Detect which cell encompasses the target text, then output its (x, y) center coordinate. 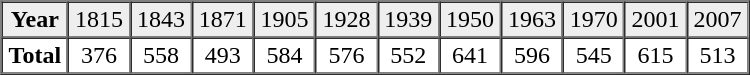
2007 (717, 20)
1963 (532, 20)
1928 (346, 20)
558 (161, 56)
1939 (408, 20)
376 (99, 56)
Total (36, 56)
596 (532, 56)
584 (285, 56)
576 (346, 56)
1843 (161, 20)
1815 (99, 20)
1970 (594, 20)
2001 (656, 20)
1950 (470, 20)
641 (470, 56)
Year (36, 20)
1871 (223, 20)
615 (656, 56)
513 (717, 56)
545 (594, 56)
1905 (285, 20)
493 (223, 56)
552 (408, 56)
